Extract the [x, y] coordinate from the center of the cell holding the provided text.  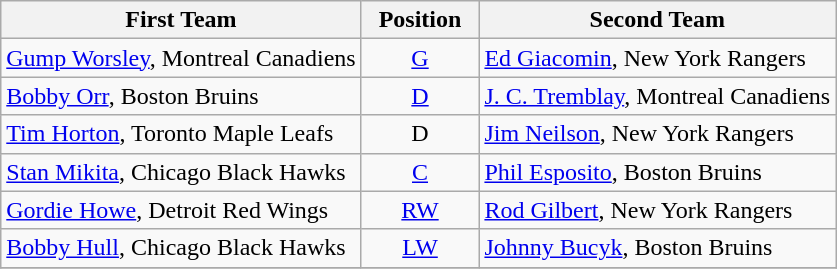
Ed Giacomin, New York Rangers [658, 58]
C [420, 172]
Stan Mikita, Chicago Black Hawks [181, 172]
Gump Worsley, Montreal Canadiens [181, 58]
Johnny Bucyk, Boston Bruins [658, 248]
First Team [181, 20]
Position [420, 20]
Second Team [658, 20]
Phil Esposito, Boston Bruins [658, 172]
Bobby Hull, Chicago Black Hawks [181, 248]
RW [420, 210]
Tim Horton, Toronto Maple Leafs [181, 134]
Jim Neilson, New York Rangers [658, 134]
G [420, 58]
J. C. Tremblay, Montreal Canadiens [658, 96]
Gordie Howe, Detroit Red Wings [181, 210]
Rod Gilbert, New York Rangers [658, 210]
Bobby Orr, Boston Bruins [181, 96]
LW [420, 248]
